From the cell containing the given text, extract its center point as (X, Y) coordinate. 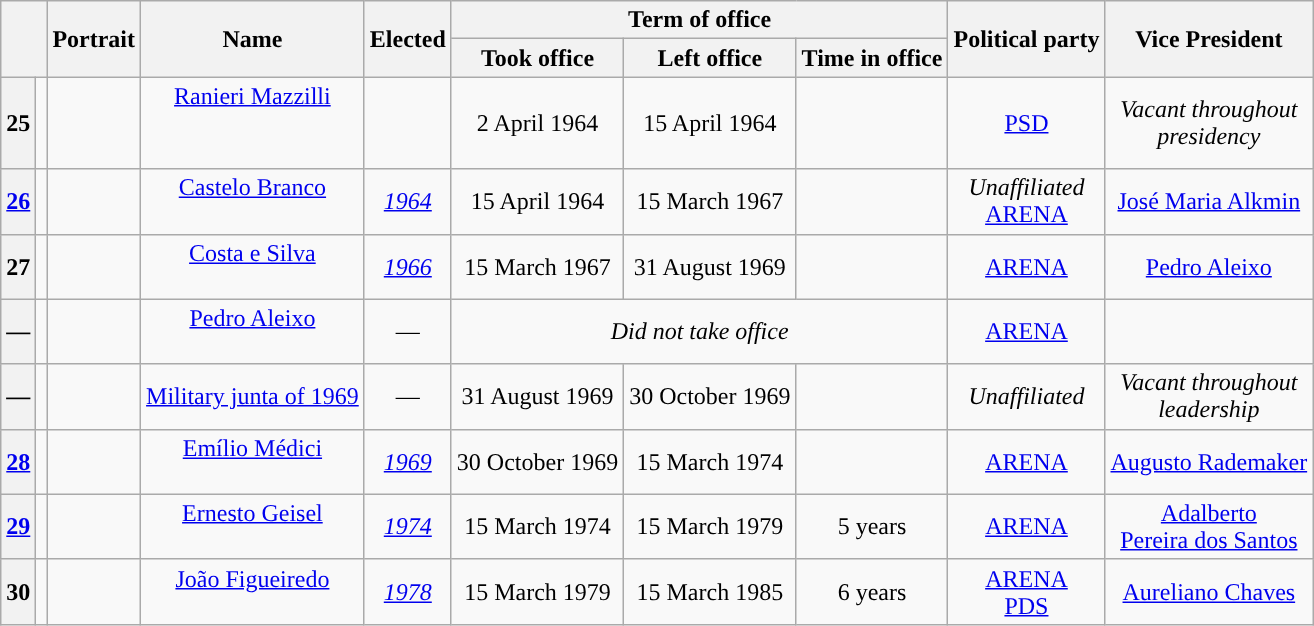
1966 (408, 266)
Ranieri Mazzilli (253, 123)
Military junta of 1969 (253, 396)
Political party (1026, 39)
1964 (408, 202)
25 (18, 123)
UnaffiliatedARENA (1026, 202)
Unaffiliated (1026, 396)
1974 (408, 526)
6 years (872, 592)
PSD (1026, 123)
Portrait (94, 39)
Vacant throughoutpresidency (1209, 123)
Costa e Silva (253, 266)
15 March 1985 (710, 592)
30 (18, 592)
Emílio Médici (253, 462)
Ernesto Geisel (253, 526)
5 years (872, 526)
Aureliano Chaves (1209, 592)
AdalbertoPereira dos Santos (1209, 526)
José Maria Alkmin (1209, 202)
Name (253, 39)
28 (18, 462)
1969 (408, 462)
Did not take office (700, 332)
Term of office (700, 20)
27 (18, 266)
1978 (408, 592)
29 (18, 526)
Castelo Branco (253, 202)
2 April 1964 (537, 123)
Took office (537, 58)
João Figueiredo (253, 592)
Elected (408, 39)
ARENAPDS (1026, 592)
Left office (710, 58)
Augusto Rademaker (1209, 462)
26 (18, 202)
Vice President (1209, 39)
Time in office (872, 58)
Vacant throughoutleadership (1209, 396)
